Determine the [x, y] coordinate at the center of the cell enclosing the given text.  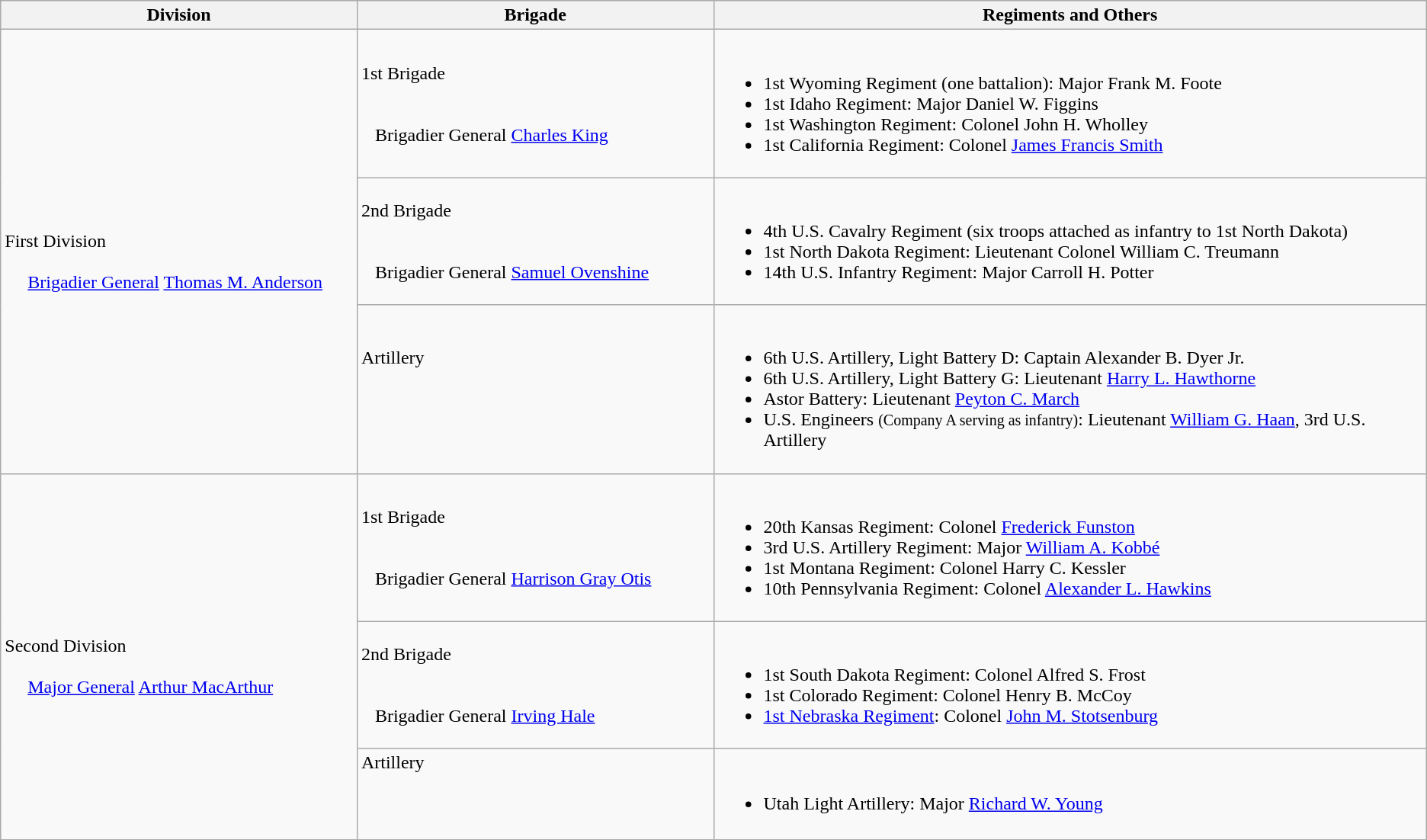
Brigade [535, 15]
Regiments and Others [1070, 15]
1st Brigade Brigadier General Harrison Gray Otis [535, 547]
Second Division Major General Arthur MacArthur [179, 656]
2nd Brigade Brigadier General Irving Hale [535, 685]
First Division Brigadier General Thomas M. Anderson [179, 252]
Division [179, 15]
Utah Light Artillery: Major Richard W. Young [1070, 794]
1st Brigade Brigadier General Charles King [535, 104]
1st South Dakota Regiment: Colonel Alfred S. Frost1st Colorado Regiment: Colonel Henry B. McCoy1st Nebraska Regiment: Colonel John M. Stotsenburg [1070, 685]
2nd Brigade Brigadier General Samuel Ovenshine [535, 241]
